Provide the (X, Y) coordinate of the cell's center where the given text is located.  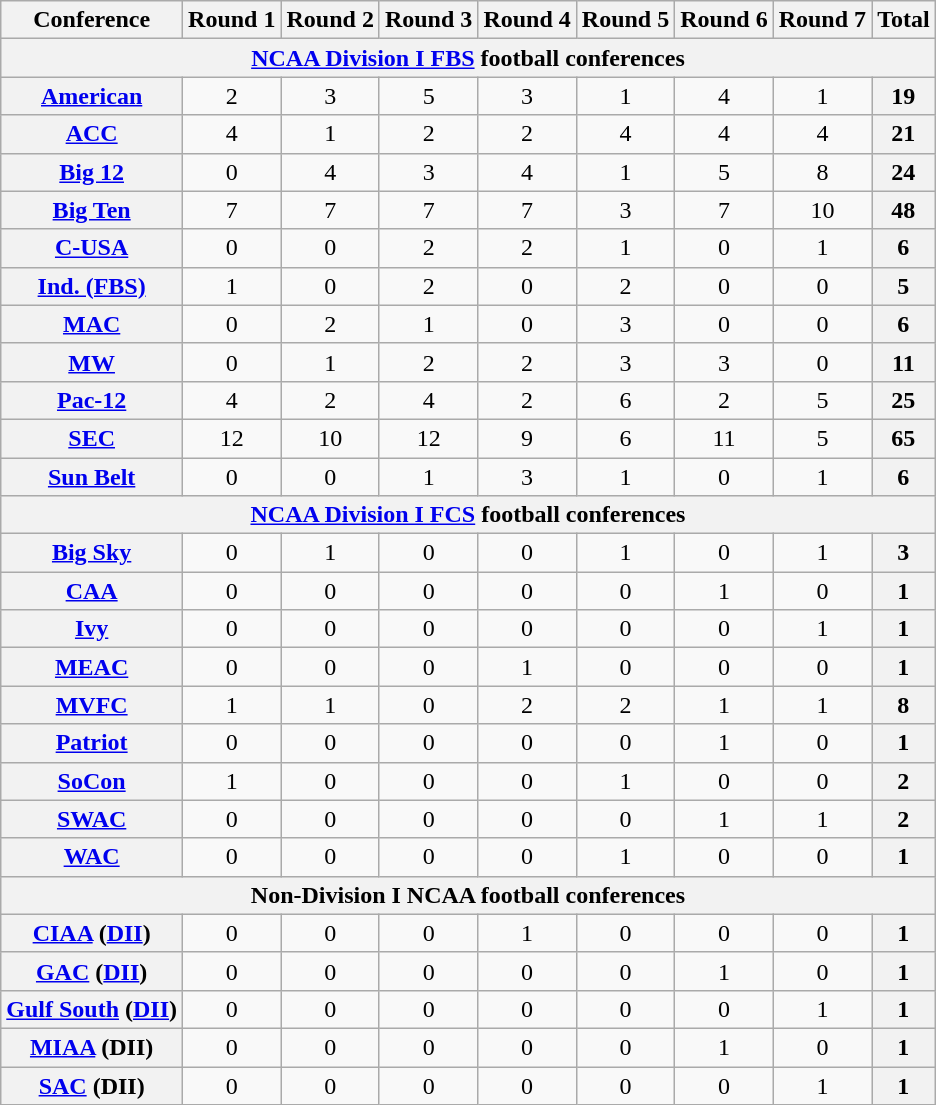
MVFC (92, 705)
NCAA Division I FCS football conferences (468, 515)
Total (904, 20)
ACC (92, 134)
MEAC (92, 667)
NCAA Division I FBS football conferences (468, 58)
25 (904, 400)
MW (92, 362)
Round 4 (527, 20)
Ind. (FBS) (92, 286)
9 (527, 438)
SAC (DII) (92, 1085)
24 (904, 172)
Big Sky (92, 553)
Big Ten (92, 210)
48 (904, 210)
SWAC (92, 819)
65 (904, 438)
Ivy (92, 629)
Round 2 (330, 20)
Round 5 (625, 20)
Pac-12 (92, 400)
Round 7 (822, 20)
Gulf South (DII) (92, 1009)
SEC (92, 438)
21 (904, 134)
CIAA (DII) (92, 933)
WAC (92, 857)
C-USA (92, 248)
Big 12 (92, 172)
American (92, 96)
Sun Belt (92, 477)
Patriot (92, 743)
Round 6 (724, 20)
GAC (DII) (92, 971)
SoCon (92, 781)
MIAA (DII) (92, 1047)
Round 3 (428, 20)
MAC (92, 324)
Round 1 (232, 20)
Conference (92, 20)
Non-Division I NCAA football conferences (468, 895)
19 (904, 96)
CAA (92, 591)
